Return the (X, Y) coordinate for the center point of the cell that contains the specified text.  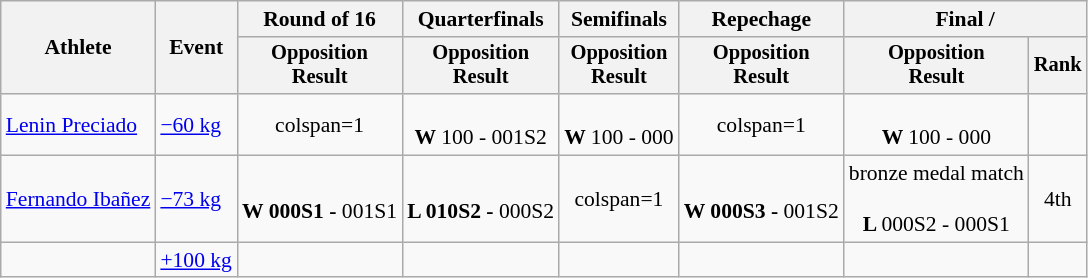
Rank (1058, 66)
−73 kg (196, 200)
Athlete (78, 48)
Quarterfinals (480, 19)
4th (1058, 200)
Fernando Ibañez (78, 200)
W 000S3 - 001S2 (762, 200)
+100 kg (196, 260)
Lenin Preciado (78, 124)
L 010S2 - 000S2 (480, 200)
Semifinals (618, 19)
Final / (966, 19)
W 100 - 001S2 (480, 124)
bronze medal matchL 000S2 - 000S1 (936, 200)
Event (196, 48)
Round of 16 (320, 19)
W 000S1 - 001S1 (320, 200)
Repechage (762, 19)
−60 kg (196, 124)
